For the text-containing cell, return its midpoint in (X, Y) coordinate format. 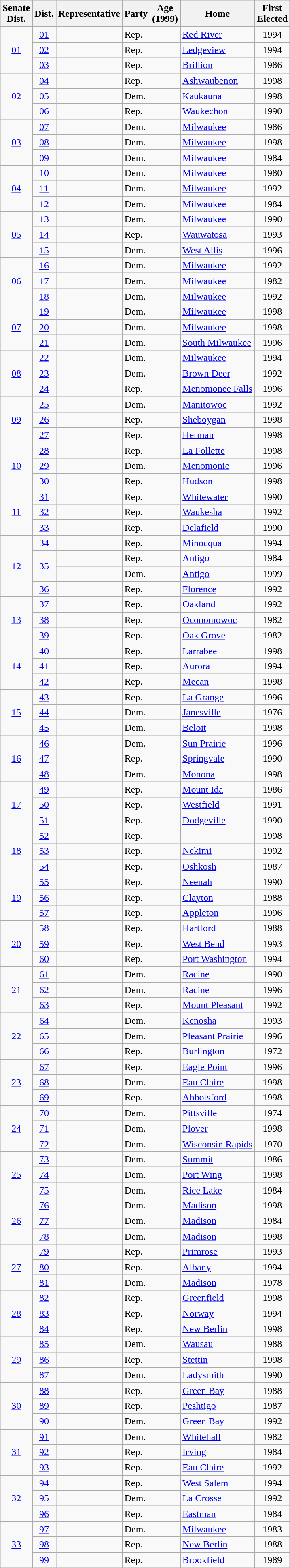
Representative (89, 14)
Janesville (218, 713)
1970 (273, 1144)
1976 (273, 713)
98 (44, 1545)
40 (44, 651)
Monona (218, 774)
Clayton (218, 897)
67 (44, 1067)
Aurora (218, 666)
42 (44, 681)
Kenosha (218, 1021)
60 (44, 959)
50 (44, 805)
36 (44, 589)
70 (44, 1113)
1972 (273, 1051)
Irving (218, 1452)
Greenfield (218, 1298)
83 (44, 1313)
90 (44, 1421)
1978 (273, 1283)
Port Wing (218, 1174)
73 (44, 1159)
Whitewater (218, 497)
57 (44, 913)
Herman (218, 435)
Waukesha (218, 512)
Summit (218, 1159)
61 (44, 974)
SenateDist. (16, 14)
Menomonee Falls (218, 389)
71 (44, 1128)
Florence (218, 589)
Dodgeville (218, 820)
72 (44, 1144)
49 (44, 789)
94 (44, 1483)
Wisconsin Rapids (218, 1144)
Appleton (218, 913)
Eagle Point (218, 1067)
1989 (273, 1560)
Beloit (218, 728)
86 (44, 1360)
69 (44, 1098)
35 (44, 566)
38 (44, 620)
52 (44, 836)
79 (44, 1252)
Ledgeview (218, 50)
97 (44, 1529)
Oconomowoc (218, 620)
Stettin (218, 1360)
84 (44, 1329)
87 (44, 1375)
Red River (218, 34)
91 (44, 1437)
59 (44, 944)
Norway (218, 1313)
Abbotsford (218, 1098)
Menomonie (218, 466)
Delafield (218, 528)
Sun Prairie (218, 743)
46 (44, 743)
1974 (273, 1113)
West Bend (218, 944)
Primrose (218, 1252)
1999 (273, 574)
95 (44, 1498)
1983 (273, 1529)
Party (136, 14)
82 (44, 1298)
47 (44, 759)
Wauwatosa (218, 235)
39 (44, 635)
43 (44, 697)
89 (44, 1406)
South Milwaukee (218, 343)
La Follette (218, 451)
78 (44, 1236)
Albany (218, 1267)
Pittsville (218, 1113)
Brown Deer (218, 373)
Mount Ida (218, 789)
Oakland (218, 604)
Mecan (218, 681)
75 (44, 1190)
99 (44, 1560)
1980 (273, 173)
51 (44, 820)
Dist. (44, 14)
44 (44, 713)
Waukechon (218, 111)
63 (44, 1005)
FirstElected (273, 14)
85 (44, 1344)
Plover (218, 1128)
Nekimi (218, 851)
Burlington (218, 1051)
Port Washington (218, 959)
Rice Lake (218, 1190)
41 (44, 666)
Mount Pleasant (218, 1005)
Brookfield (218, 1560)
Neenah (218, 882)
77 (44, 1221)
48 (44, 774)
Larrabee (218, 651)
65 (44, 1036)
Westfield (218, 805)
76 (44, 1206)
Peshtigo (218, 1406)
La Crosse (218, 1498)
Home (218, 14)
Springvale (218, 759)
Kaukauna (218, 96)
45 (44, 728)
West Allis (218, 250)
West Salem (218, 1483)
La Grange (218, 697)
93 (44, 1468)
Age(1999) (165, 14)
53 (44, 851)
Manitowoc (218, 404)
88 (44, 1390)
56 (44, 897)
Brillion (218, 65)
68 (44, 1082)
34 (44, 543)
Hartford (218, 928)
Whitehall (218, 1437)
Eastman (218, 1514)
54 (44, 866)
Sheboygan (218, 419)
66 (44, 1051)
Ladysmith (218, 1375)
58 (44, 928)
1991 (273, 805)
80 (44, 1267)
Minocqua (218, 543)
81 (44, 1283)
37 (44, 604)
Hudson (218, 481)
74 (44, 1174)
55 (44, 882)
62 (44, 990)
Oak Grove (218, 635)
Pleasant Prairie (218, 1036)
Ashwaubenon (218, 81)
96 (44, 1514)
64 (44, 1021)
Wausau (218, 1344)
92 (44, 1452)
Oshkosh (218, 866)
